Return the [x, y] coordinate for the center point of the cell that contains the specified text.  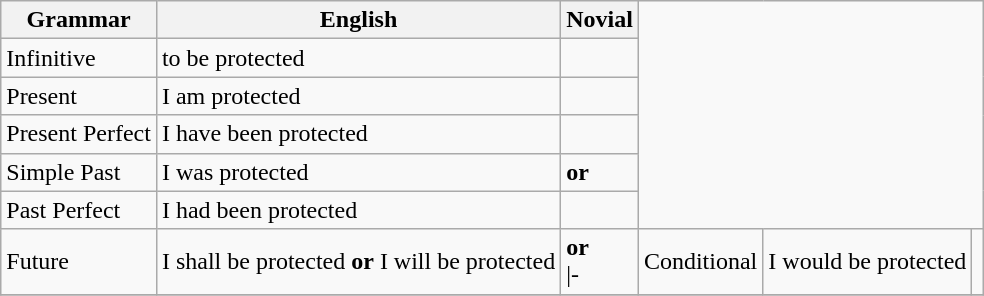
English [358, 20]
Past Perfect [79, 210]
I shall be protected or I will be protected [358, 262]
I am protected [358, 96]
Future [79, 262]
I would be protected [868, 262]
Present Perfect [79, 134]
Novial [600, 20]
Conditional [700, 262]
I had been protected [358, 210]
to be protected [358, 58]
I was protected [358, 172]
Grammar [79, 20]
Simple Past [79, 172]
or |- [600, 262]
Infinitive [79, 58]
or [600, 172]
Present [79, 96]
I have been protected [358, 134]
